Extract the (X, Y) coordinate from the center of the cell holding the provided text.  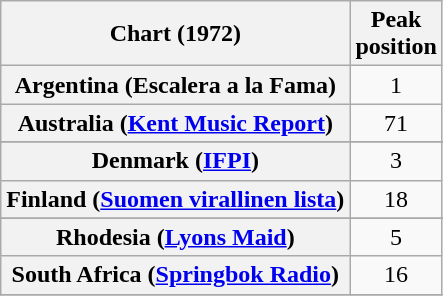
1 (396, 85)
Chart (1972) (176, 34)
18 (396, 199)
Australia (Kent Music Report) (176, 123)
Rhodesia (Lyons Maid) (176, 237)
3 (396, 161)
71 (396, 123)
5 (396, 237)
South Africa (Springbok Radio) (176, 275)
Peakposition (396, 34)
Finland (Suomen virallinen lista) (176, 199)
Denmark (IFPI) (176, 161)
Argentina (Escalera a la Fama) (176, 85)
16 (396, 275)
